Identify which cell holds the provided text, then report its (X, Y) central coordinate. 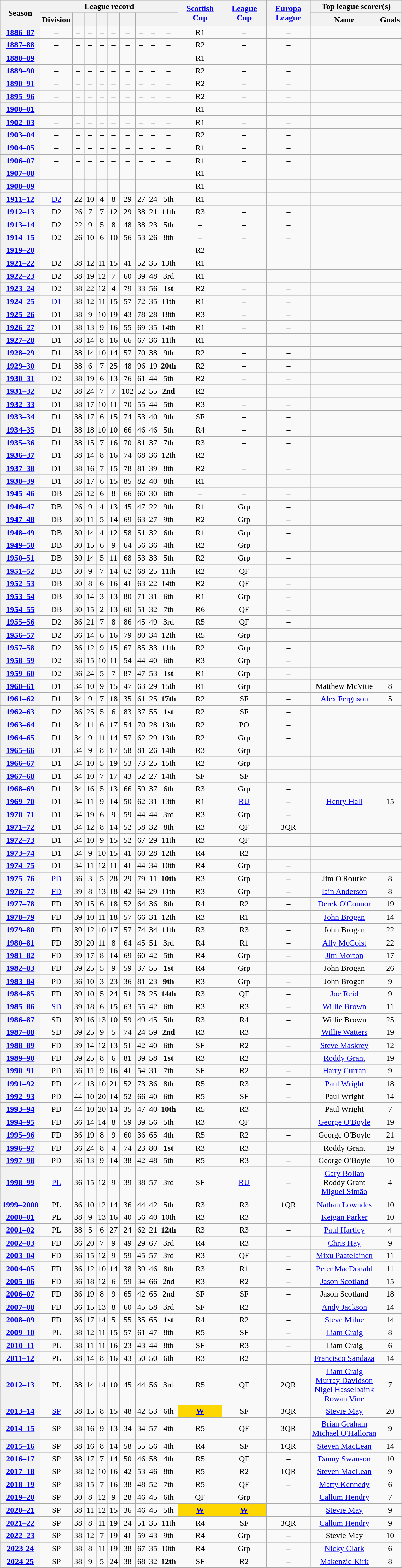
72 (141, 301)
2020–21 (20, 1510)
1988–89 (20, 1045)
1973–74 (20, 853)
Goals (390, 20)
1924–25 (20, 301)
Liam CraigMurray DavidsonNigel HasselbainkRowan Vine (344, 1384)
Steve Maskrey (344, 1045)
1889–90 (20, 71)
1919–20 (20, 250)
18th (168, 314)
Peter MacDonald (344, 1269)
1997–98 (20, 1160)
1900–01 (20, 109)
1953–54 (20, 597)
1994–95 (20, 1122)
1937–38 (20, 468)
Alex Ferguson (344, 699)
2013–14 (20, 1411)
Season (20, 13)
1978–79 (20, 917)
1929–30 (20, 365)
2018–19 (20, 1484)
1925–26 (20, 314)
1985–86 (20, 1007)
1890–91 (20, 84)
1957–58 (20, 648)
Makenzie Kirk (344, 1561)
83 (127, 712)
1976–77 (20, 891)
2QR (288, 1384)
2022–23 (20, 1536)
1947–48 (20, 519)
1981–82 (20, 955)
1933–34 (20, 417)
82 (141, 481)
2 (102, 609)
Brian GrahamMichael O'Halloran (344, 1428)
1956–57 (20, 635)
1995–96 (20, 1135)
1907–08 (20, 173)
1993–94 (20, 1109)
PO (244, 725)
League Cup (244, 13)
1887–88 (20, 45)
2011–12 (20, 1358)
Mixu Paatelainen (344, 1256)
Gary BollanRoddy GrantMiguel Simão (344, 1182)
1991–92 (20, 1084)
Scottish Cup (200, 13)
1954–55 (20, 609)
1926–27 (20, 327)
2019–20 (20, 1497)
2006–07 (20, 1294)
1996–97 (20, 1148)
2024-25 (20, 1561)
1922–23 (20, 276)
1902–03 (20, 122)
1980–81 (20, 942)
1912–13 (20, 212)
2002–03 (20, 1243)
1908–09 (20, 186)
2001–02 (20, 1230)
1992–93 (20, 1096)
1968–69 (20, 789)
1923–24 (20, 289)
2012–13 (20, 1384)
Henry Hall (344, 802)
1998–99 (20, 1182)
1955–56 (20, 622)
1972–73 (20, 840)
1966–67 (20, 763)
1974–75 (20, 866)
1948–49 (20, 532)
1903–04 (20, 135)
1895–96 (20, 96)
1970–71 (20, 814)
2009–10 (20, 1333)
Iain Anderson (344, 891)
Nathan Lowndes (344, 1204)
1904–05 (20, 148)
League record (109, 7)
Chris Hay (344, 1243)
2016–17 (20, 1459)
Jim Morton (344, 955)
1975–76 (20, 878)
1987–88 (20, 1032)
2005–06 (20, 1281)
2010–11 (20, 1345)
1913–14 (20, 225)
1911–12 (20, 199)
1936–37 (20, 455)
1963–64 (20, 725)
1960–61 (20, 686)
2007–08 (20, 1307)
1921–22 (20, 263)
1952–53 (20, 584)
Ally McCoist (344, 942)
17th (168, 699)
2000–01 (20, 1217)
96 (141, 365)
Matty Kennedy (344, 1484)
2021–22 (20, 1523)
1990–91 (20, 1071)
87 (127, 673)
1979–80 (20, 930)
1934–35 (20, 430)
102 (127, 391)
1959–60 (20, 673)
1927–28 (20, 340)
1951–52 (20, 571)
1999–2000 (20, 1204)
Francisco Sandaza (344, 1358)
Jim O'Rourke (344, 878)
1971–72 (20, 827)
2008–09 (20, 1320)
1932–33 (20, 404)
2023-24 (20, 1548)
Paul Hartley (344, 1230)
1977–78 (20, 904)
1965–66 (20, 750)
1886–87 (20, 32)
Steve Milne (344, 1320)
Harry Curran (344, 1071)
1906–07 (20, 161)
1949–50 (20, 545)
Derek O'Connor (344, 904)
Division (57, 20)
1931–32 (20, 391)
Andy Jackson (344, 1307)
1986–87 (20, 1020)
2004–05 (20, 1269)
71 (141, 597)
Willie Watters (344, 1032)
1964–65 (20, 737)
R6 (200, 609)
76 (127, 379)
1982–83 (20, 968)
1888–89 (20, 58)
1961–62 (20, 699)
1962–63 (20, 712)
2014–15 (20, 1428)
1928–29 (20, 353)
2015–16 (20, 1446)
Top league scorer(s) (356, 7)
1984–85 (20, 994)
1950–51 (20, 558)
Danny Swanson (344, 1459)
1946–47 (20, 507)
Name (344, 20)
1983–84 (20, 981)
1969–70 (20, 802)
1989–90 (20, 1058)
1938–39 (20, 481)
Keigan Parker (344, 1217)
Nicky Clark (344, 1548)
2017–18 (20, 1472)
1967–68 (20, 776)
20th (168, 365)
Europa League (288, 13)
1958–59 (20, 661)
2003–04 (20, 1256)
1935–36 (20, 443)
1914–15 (20, 237)
1945–46 (20, 494)
Matthew McVitie (344, 686)
86 (127, 622)
Joe Reid (344, 994)
1930–31 (20, 379)
